Provide the [x, y] coordinate of the cell's center where the given text is located.  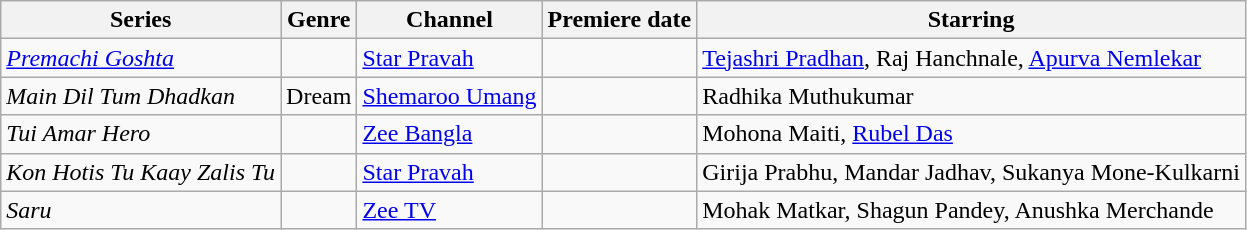
Girija Prabhu, Mandar Jadhav, Sukanya Mone-Kulkarni [972, 172]
Tejashri Pradhan, Raj Hanchnale, Apurva Nemlekar [972, 58]
Starring [972, 20]
Tui Amar Hero [141, 134]
Channel [450, 20]
Saru [141, 210]
Dream [319, 96]
Premachi Goshta [141, 58]
Genre [319, 20]
Shemaroo Umang [450, 96]
Zee Bangla [450, 134]
Premiere date [620, 20]
Zee TV [450, 210]
Radhika Muthukumar [972, 96]
Mohona Maiti, Rubel Das [972, 134]
Main Dil Tum Dhadkan [141, 96]
Kon Hotis Tu Kaay Zalis Tu [141, 172]
Mohak Matkar, Shagun Pandey, Anushka Merchande [972, 210]
Series [141, 20]
